From the cell containing the given text, extract its center point as (X, Y) coordinate. 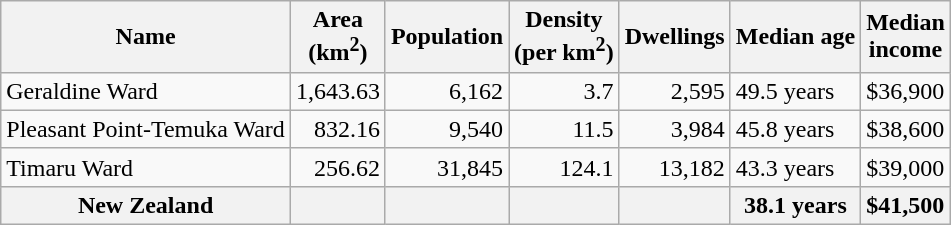
Median age (795, 37)
Dwellings (674, 37)
38.1 years (795, 205)
Timaru Ward (146, 167)
1,643.63 (338, 91)
Name (146, 37)
$41,500 (906, 205)
124.1 (564, 167)
45.8 years (795, 129)
13,182 (674, 167)
Geraldine Ward (146, 91)
Area(km2) (338, 37)
31,845 (446, 167)
3,984 (674, 129)
Pleasant Point-Temuka Ward (146, 129)
256.62 (338, 167)
$36,900 (906, 91)
832.16 (338, 129)
$38,600 (906, 129)
New Zealand (146, 205)
43.3 years (795, 167)
3.7 (564, 91)
11.5 (564, 129)
2,595 (674, 91)
Medianincome (906, 37)
9,540 (446, 129)
Density(per km2) (564, 37)
$39,000 (906, 167)
Population (446, 37)
49.5 years (795, 91)
6,162 (446, 91)
